Output the (X, Y) coordinate of the center of the cell containing the given text.  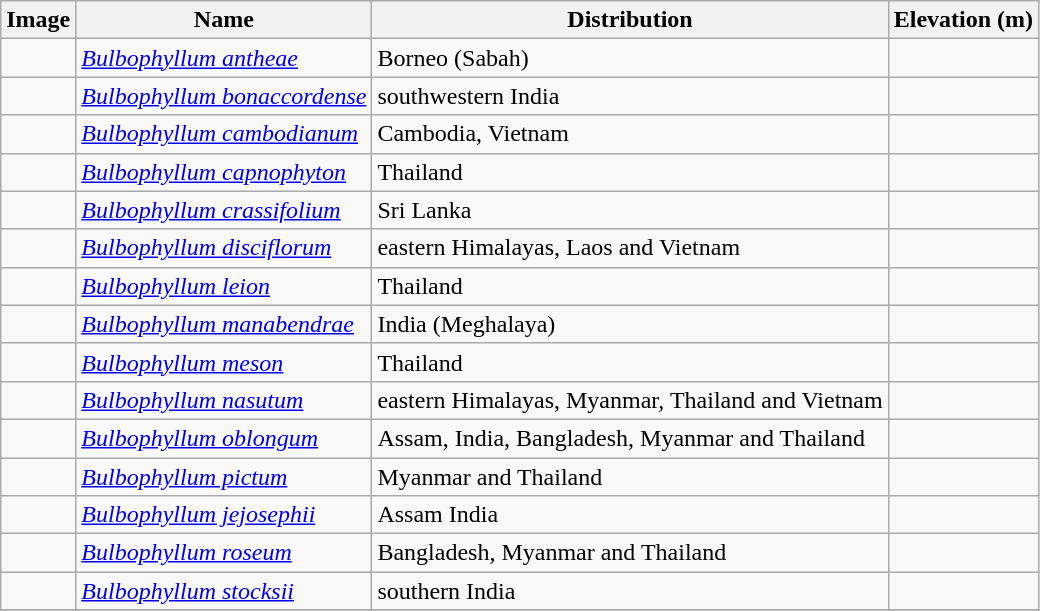
Bulbophyllum manabendrae (224, 324)
Bulbophyllum pictum (224, 477)
Myanmar and Thailand (630, 477)
Bulbophyllum crassifolium (224, 210)
eastern Himalayas, Myanmar, Thailand and Vietnam (630, 400)
Bulbophyllum jejosephii (224, 515)
Image (38, 20)
Elevation (m) (963, 20)
Bulbophyllum meson (224, 362)
Bulbophyllum capnophyton (224, 172)
eastern Himalayas, Laos and Vietnam (630, 248)
Distribution (630, 20)
Cambodia, Vietnam (630, 134)
Bangladesh, Myanmar and Thailand (630, 553)
Bulbophyllum bonaccordense (224, 96)
Bulbophyllum nasutum (224, 400)
Bulbophyllum disciflorum (224, 248)
India (Meghalaya) (630, 324)
Assam India (630, 515)
Bulbophyllum roseum (224, 553)
Bulbophyllum leion (224, 286)
Bulbophyllum stocksii (224, 591)
Name (224, 20)
Sri Lanka (630, 210)
Bulbophyllum oblongum (224, 438)
Assam, India, Bangladesh, Myanmar and Thailand (630, 438)
Bulbophyllum antheae (224, 58)
southwestern India (630, 96)
Bulbophyllum cambodianum (224, 134)
southern India (630, 591)
Borneo (Sabah) (630, 58)
